From the cell containing the given text, extract its center point as (X, Y) coordinate. 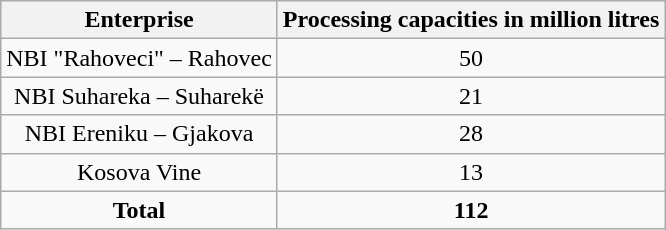
NBI "Rahoveci" – Rahovec (140, 58)
112 (470, 210)
28 (470, 134)
NBI Ereniku – Gjakova (140, 134)
50 (470, 58)
21 (470, 96)
Kosova Vine (140, 172)
NBI Suhareka – Suharekë (140, 96)
Enterprise (140, 20)
Total (140, 210)
13 (470, 172)
Processing capacities in million litres (470, 20)
